Provide the [X, Y] coordinate of the cell's center where the given text is located.  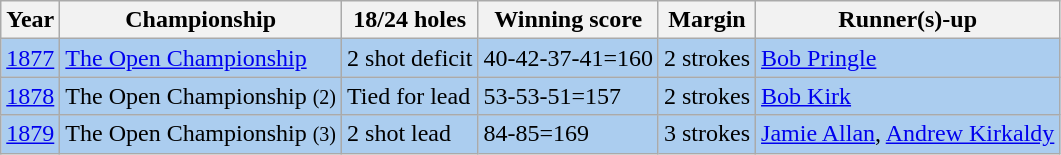
1879 [30, 134]
53-53-51=157 [568, 96]
1878 [30, 96]
2 shot deficit [410, 58]
2 shot lead [410, 134]
1877 [30, 58]
3 strokes [706, 134]
Year [30, 20]
Jamie Allan, Andrew Kirkaldy [908, 134]
Margin [706, 20]
The Open Championship (2) [201, 96]
Bob Kirk [908, 96]
Championship [201, 20]
Tied for lead [410, 96]
Winning score [568, 20]
Runner(s)-up [908, 20]
18/24 holes [410, 20]
Bob Pringle [908, 58]
40-42-37-41=160 [568, 58]
84-85=169 [568, 134]
The Open Championship (3) [201, 134]
The Open Championship [201, 58]
